Return (X, Y) of the center of cell containing provided text 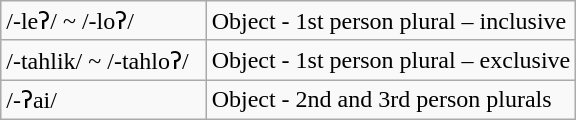
Object - 1st person plural – inclusive (391, 21)
/-leʔ/ ~ /-loʔ/ (104, 21)
Object - 1st person plural – exclusive (391, 60)
/-tahlik/ ~ /-tahloʔ/ (104, 60)
/-ʔai/ (104, 100)
Object - 2nd and 3rd person plurals (391, 100)
